Return (X, Y) of the center of cell containing provided text 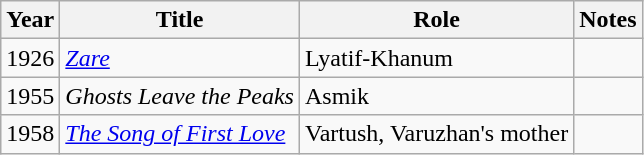
Role (436, 20)
1955 (30, 96)
Lyatif-Khanum (436, 58)
1926 (30, 58)
Title (180, 20)
Year (30, 20)
Zare (180, 58)
Vartush, Varuzhan's mother (436, 134)
Asmik (436, 96)
The Song of First Love (180, 134)
1958 (30, 134)
Ghosts Leave the Peaks (180, 96)
Notes (608, 20)
